Extract the (X, Y) coordinate from the center of the cell holding the provided text.  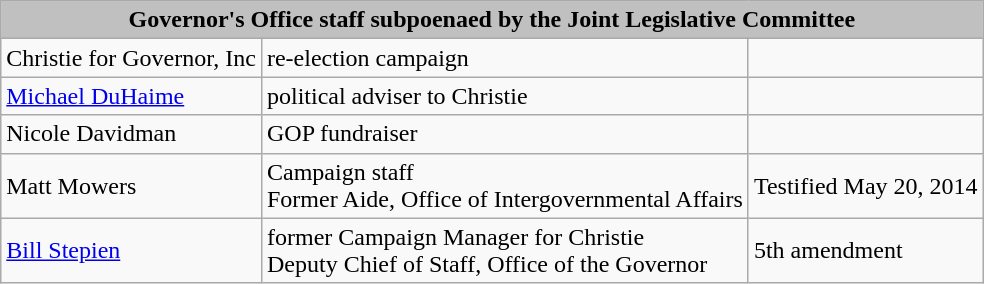
Matt Mowers (132, 186)
5th amendment (866, 250)
Bill Stepien (132, 250)
Campaign staffFormer Aide, Office of Intergovernmental Affairs (504, 186)
re-election campaign (504, 58)
Nicole Davidman (132, 134)
Christie for Governor, Inc (132, 58)
GOP fundraiser (504, 134)
Governor's Office staff subpoenaed by the Joint Legislative Committee (492, 20)
former Campaign Manager for ChristieDeputy Chief of Staff, Office of the Governor (504, 250)
political adviser to Christie (504, 96)
Michael DuHaime (132, 96)
Testified May 20, 2014 (866, 186)
